Find where the given text appears and provide that cell's center as [X, Y] coordinate. 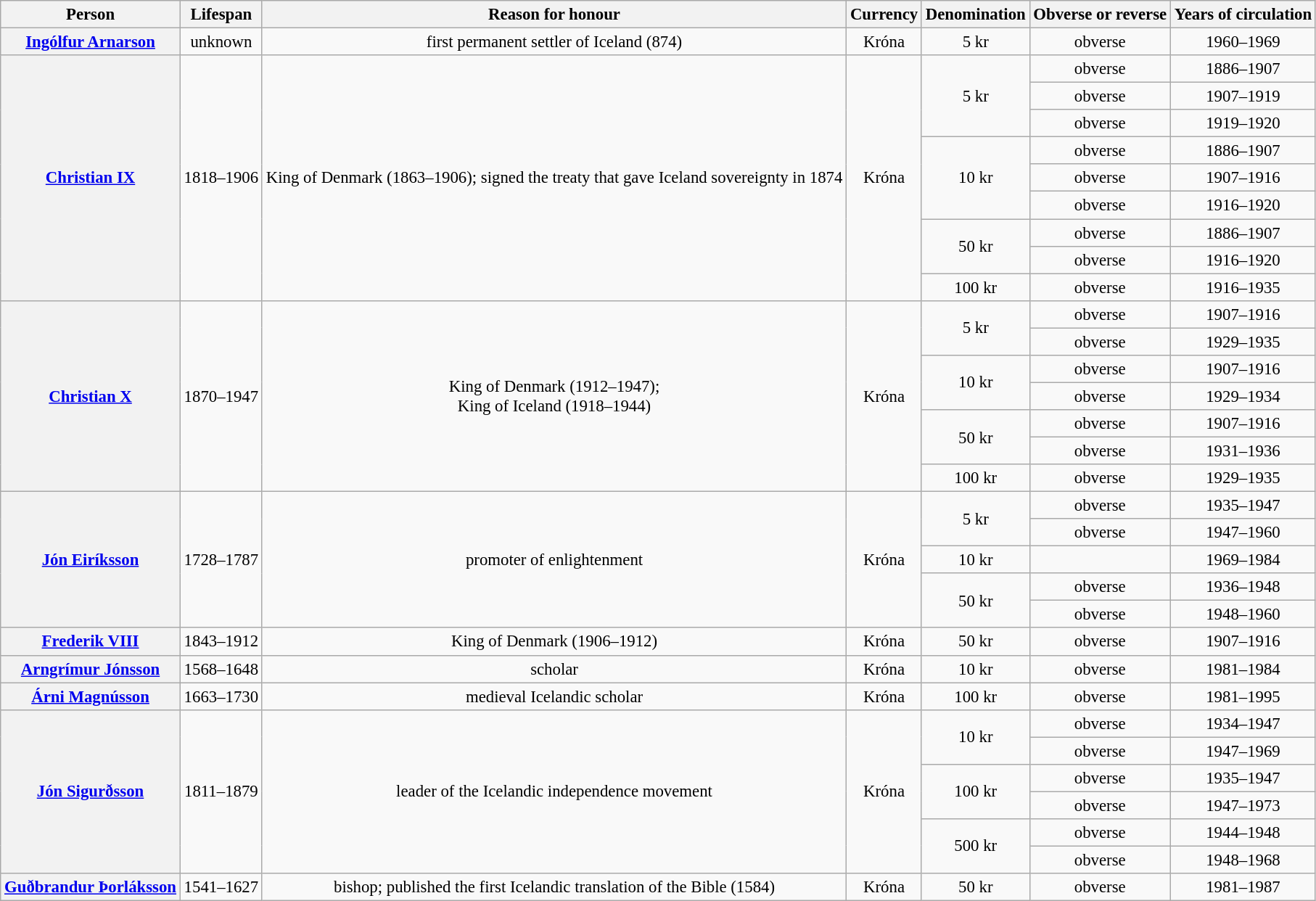
promoter of enlightenment [554, 560]
Ingólfur Arnarson [91, 42]
1728–1787 [221, 560]
Lifespan [221, 15]
1981–1995 [1243, 696]
1843–1912 [221, 642]
Obverse or reverse [1100, 15]
King of Denmark (1863–1906); signed the treaty that gave Iceland sovereignty in 1874 [554, 178]
1948–1960 [1243, 614]
1931–1936 [1243, 450]
Christian IX [91, 178]
1948–1968 [1243, 860]
Arngrímur Jónsson [91, 669]
scholar [554, 669]
Jón Eiríksson [91, 560]
1663–1730 [221, 696]
King of Denmark (1906–1912) [554, 642]
1811–1879 [221, 791]
first permanent settler of Iceland (874) [554, 42]
1818–1906 [221, 178]
1960–1969 [1243, 42]
1541–1627 [221, 887]
1981–1987 [1243, 887]
1568–1648 [221, 669]
1936–1948 [1243, 587]
1870–1947 [221, 396]
1981–1984 [1243, 669]
Christian X [91, 396]
Frederik VIII [91, 642]
500 kr [975, 846]
1934–1947 [1243, 723]
1907–1919 [1243, 96]
Person [91, 15]
1969–1984 [1243, 560]
1947–1960 [1243, 532]
1916–1935 [1243, 287]
King of Denmark (1912–1947);King of Iceland (1918–1944) [554, 396]
1929–1934 [1243, 396]
unknown [221, 42]
1944–1948 [1243, 833]
Reason for honour [554, 15]
1947–1973 [1243, 805]
Guðbrandur Þorláksson [91, 887]
bishop; published the first Icelandic translation of the Bible (1584) [554, 887]
Árni Magnússon [91, 696]
Currency [884, 15]
Jón Sigurðsson [91, 791]
Years of circulation [1243, 15]
1919–1920 [1243, 123]
Denomination [975, 15]
leader of the Icelandic independence movement [554, 791]
1947–1969 [1243, 751]
medieval Icelandic scholar [554, 696]
